Pinpoint the cell where the given text exists, returning its (x, y) midpoint coordinate. 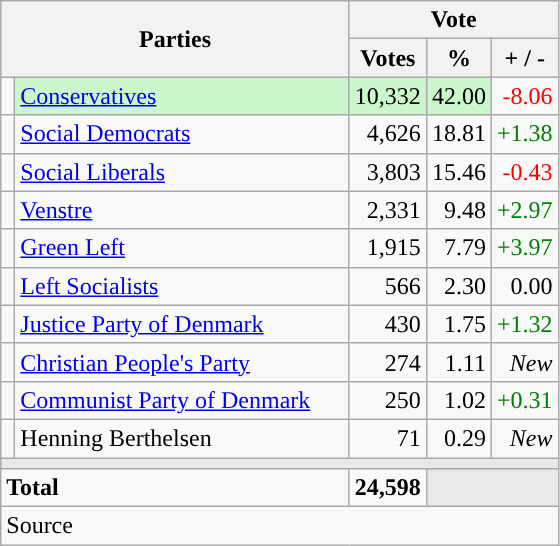
42.00 (458, 96)
Votes (388, 58)
Justice Party of Denmark (182, 324)
Social Liberals (182, 172)
1.02 (458, 400)
71 (388, 438)
+2.97 (524, 210)
Green Left (182, 248)
15.46 (458, 172)
250 (388, 400)
9.48 (458, 210)
Source (280, 526)
Left Socialists (182, 286)
+1.32 (524, 324)
24,598 (388, 488)
3,803 (388, 172)
-0.43 (524, 172)
Christian People's Party (182, 362)
566 (388, 286)
2.30 (458, 286)
+1.38 (524, 134)
Vote (454, 20)
1.11 (458, 362)
1,915 (388, 248)
Venstre (182, 210)
4,626 (388, 134)
430 (388, 324)
+0.31 (524, 400)
+3.97 (524, 248)
0.29 (458, 438)
-8.06 (524, 96)
0.00 (524, 286)
18.81 (458, 134)
Social Democrats (182, 134)
Total (176, 488)
Communist Party of Denmark (182, 400)
1.75 (458, 324)
2,331 (388, 210)
% (458, 58)
+ / - (524, 58)
Conservatives (182, 96)
Parties (176, 39)
274 (388, 362)
10,332 (388, 96)
7.79 (458, 248)
Henning Berthelsen (182, 438)
